Output the [X, Y] coordinate of the center of the cell containing the given text.  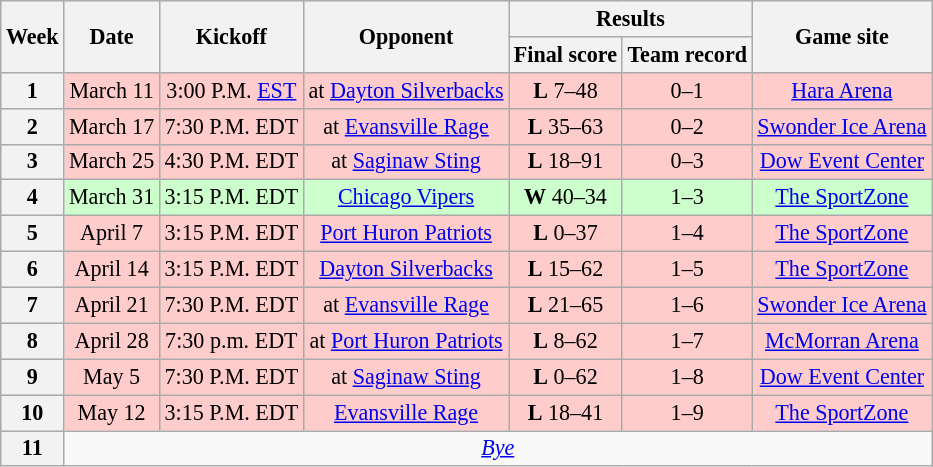
L 18–91 [566, 162]
May 5 [112, 377]
7 [32, 305]
March 11 [112, 90]
0–2 [687, 126]
1–3 [687, 198]
May 12 [112, 412]
Date [112, 36]
March 31 [112, 198]
8 [32, 341]
Port Huron Patriots [406, 233]
Evansville Rage [406, 412]
11 [32, 448]
McMorran Arena [842, 341]
L 15–62 [566, 269]
L 18–41 [566, 412]
3:00 P.M. EST [231, 90]
April 28 [112, 341]
6 [32, 269]
1 [32, 90]
March 17 [112, 126]
10 [32, 412]
L 7–48 [566, 90]
L 8–62 [566, 341]
Team record [687, 54]
April 14 [112, 269]
Chicago Vipers [406, 198]
3 [32, 162]
Bye [498, 448]
1–6 [687, 305]
1–7 [687, 341]
1–4 [687, 233]
1–9 [687, 412]
at Dayton Silverbacks [406, 90]
9 [32, 377]
at Port Huron Patriots [406, 341]
April 21 [112, 305]
1–5 [687, 269]
L 0–62 [566, 377]
5 [32, 233]
0–1 [687, 90]
1–8 [687, 377]
Week [32, 36]
L 0–37 [566, 233]
Hara Arena [842, 90]
Kickoff [231, 36]
Results [630, 18]
L 35–63 [566, 126]
2 [32, 126]
Opponent [406, 36]
W 40–34 [566, 198]
7:30 p.m. EDT [231, 341]
Dayton Silverbacks [406, 269]
Final score [566, 54]
0–3 [687, 162]
March 25 [112, 162]
4:30 P.M. EDT [231, 162]
L 21–65 [566, 305]
Game site [842, 36]
April 7 [112, 233]
4 [32, 198]
